Output the (x, y) coordinate of the center of the cell containing the given text.  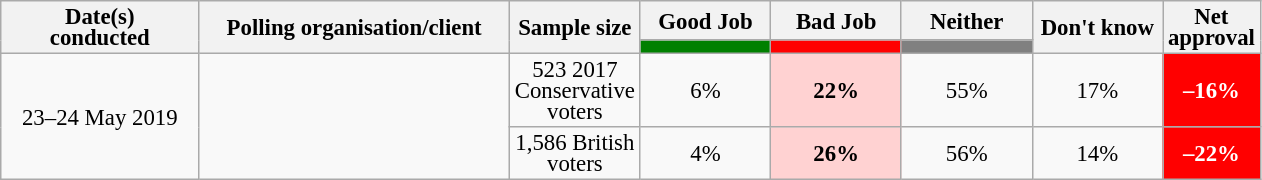
6% (706, 91)
56% (966, 154)
23–24 May 2019 (100, 117)
14% (1098, 154)
Neither (966, 20)
Date(s)conducted (100, 28)
1,586 British voters (574, 154)
4% (706, 154)
Polling organisation/client (354, 28)
Net approval (1212, 28)
Bad Job (836, 20)
–16% (1212, 91)
Good Job (706, 20)
Don't know (1098, 28)
523 2017 Conservative voters (574, 91)
26% (836, 154)
–22% (1212, 154)
Sample size (574, 28)
17% (1098, 91)
55% (966, 91)
22% (836, 91)
